Scan for the cell matching the given text and deliver its (X, Y) coordinate at center. 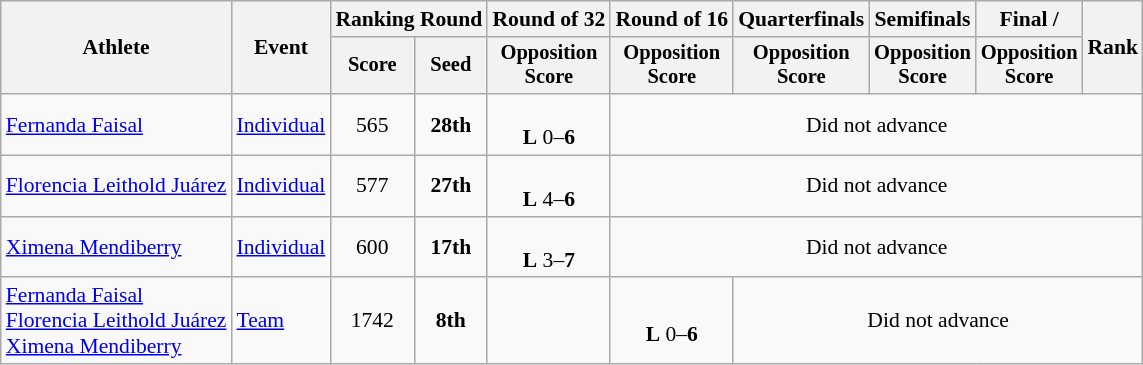
L 4–6 (548, 186)
L 3–7 (548, 248)
28th (450, 124)
Semifinals (922, 19)
Quarterfinals (801, 19)
565 (372, 124)
577 (372, 186)
Seed (450, 66)
Event (280, 48)
Score (372, 66)
Round of 32 (548, 19)
Round of 16 (672, 19)
Final / (1030, 19)
17th (450, 248)
Team (280, 322)
Rank (1112, 48)
Athlete (116, 48)
Fernanda Faisal (116, 124)
27th (450, 186)
Ximena Mendiberry (116, 248)
8th (450, 322)
1742 (372, 322)
Florencia Leithold Juárez (116, 186)
Fernanda FaisalFlorencia Leithold JuárezXimena Mendiberry (116, 322)
600 (372, 248)
Ranking Round (408, 19)
